Identify which cell holds the provided text, then report its (X, Y) central coordinate. 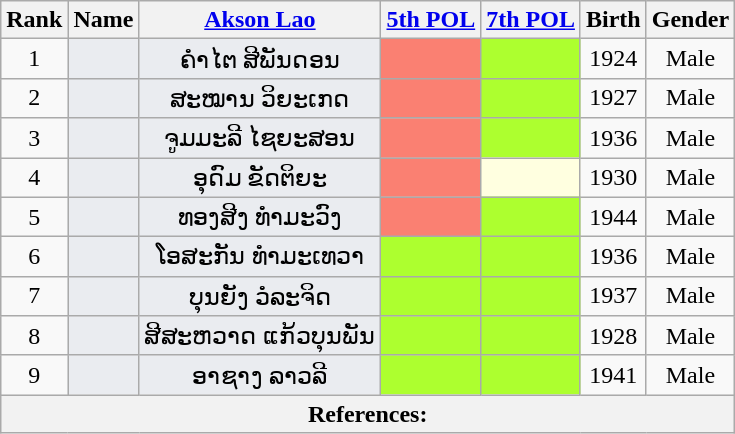
Name (104, 20)
1 (34, 59)
Akson Lao (260, 20)
ທອງສີງ ທໍາມະວົງ (260, 217)
8 (34, 336)
ໂອສະກັນ ທໍາມະເທວາ (260, 257)
1928 (613, 336)
6 (34, 257)
1924 (613, 59)
ສະໝານ ວິຍະເກດ (260, 98)
ຄຳໄຕ ສີພັນດອນ (260, 59)
2 (34, 98)
ບຸນຍັງ ວໍລະຈິດ (260, 296)
5 (34, 217)
7 (34, 296)
9 (34, 375)
References: (368, 414)
1927 (613, 98)
7th POL (531, 20)
4 (34, 178)
3 (34, 138)
Gender (690, 20)
Birth (613, 20)
Rank (34, 20)
1944 (613, 217)
1941 (613, 375)
ຈູມມະລີ ໄຊຍະສອນ (260, 138)
5th POL (431, 20)
ອຸດົມ ຂັດຕິຍະ (260, 178)
1930 (613, 178)
ສີສະຫວາດ ແກ້ວບຸນພັນ (260, 336)
ອາຊາງ ລາວລີ (260, 375)
1937 (613, 296)
